Identify which cell holds the provided text, then report its (x, y) central coordinate. 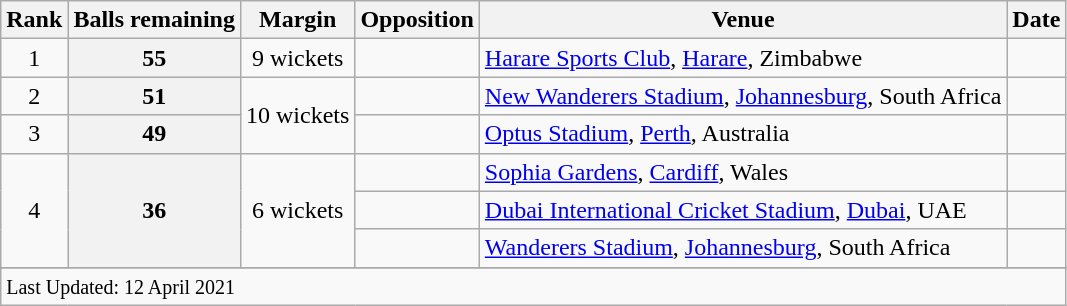
Harare Sports Club, Harare, Zimbabwe (743, 58)
2 (34, 96)
36 (154, 210)
10 wickets (297, 115)
Dubai International Cricket Stadium, Dubai, UAE (743, 210)
6 wickets (297, 210)
Wanderers Stadium, Johannesburg, South Africa (743, 248)
3 (34, 134)
9 wickets (297, 58)
Balls remaining (154, 20)
Venue (743, 20)
Margin (297, 20)
New Wanderers Stadium, Johannesburg, South Africa (743, 96)
Last Updated: 12 April 2021 (534, 286)
Rank (34, 20)
55 (154, 58)
Date (1036, 20)
51 (154, 96)
Optus Stadium, Perth, Australia (743, 134)
49 (154, 134)
Sophia Gardens, Cardiff, Wales (743, 172)
4 (34, 210)
1 (34, 58)
Opposition (417, 20)
